Return [X, Y] of the center of cell containing provided text 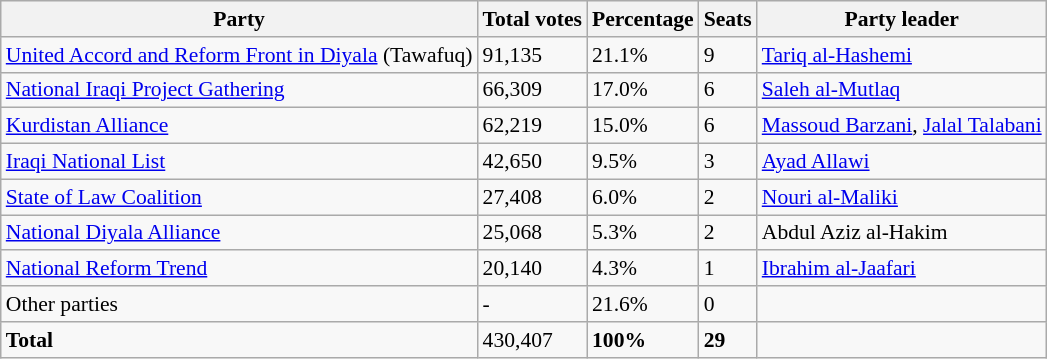
3 [728, 162]
25,068 [532, 233]
United Accord and Reform Front in Diyala (Tawafuq) [240, 55]
Saleh al-Mutlaq [902, 90]
21.1% [643, 55]
National Reform Trend [240, 269]
5.3% [643, 233]
17.0% [643, 90]
Massoud Barzani, Jalal Talabani [902, 126]
9 [728, 55]
Party [240, 19]
Abdul Aziz al-Hakim [902, 233]
62,219 [532, 126]
Ibrahim al-Jaafari [902, 269]
9.5% [643, 162]
Iraqi National List [240, 162]
Percentage [643, 19]
15.0% [643, 126]
Seats [728, 19]
27,408 [532, 197]
State of Law Coalition [240, 197]
Tariq al-Hashemi [902, 55]
Total votes [532, 19]
Other parties [240, 304]
Ayad Allawi [902, 162]
Party leader [902, 19]
21.6% [643, 304]
66,309 [532, 90]
National Iraqi Project Gathering [240, 90]
430,407 [532, 340]
4.3% [643, 269]
42,650 [532, 162]
29 [728, 340]
Total [240, 340]
Kurdistan Alliance [240, 126]
20,140 [532, 269]
- [532, 304]
6.0% [643, 197]
91,135 [532, 55]
National Diyala Alliance [240, 233]
1 [728, 269]
Nouri al-Maliki [902, 197]
0 [728, 304]
100% [643, 340]
